Extract the [X, Y] coordinate from the center of the cell holding the provided text.  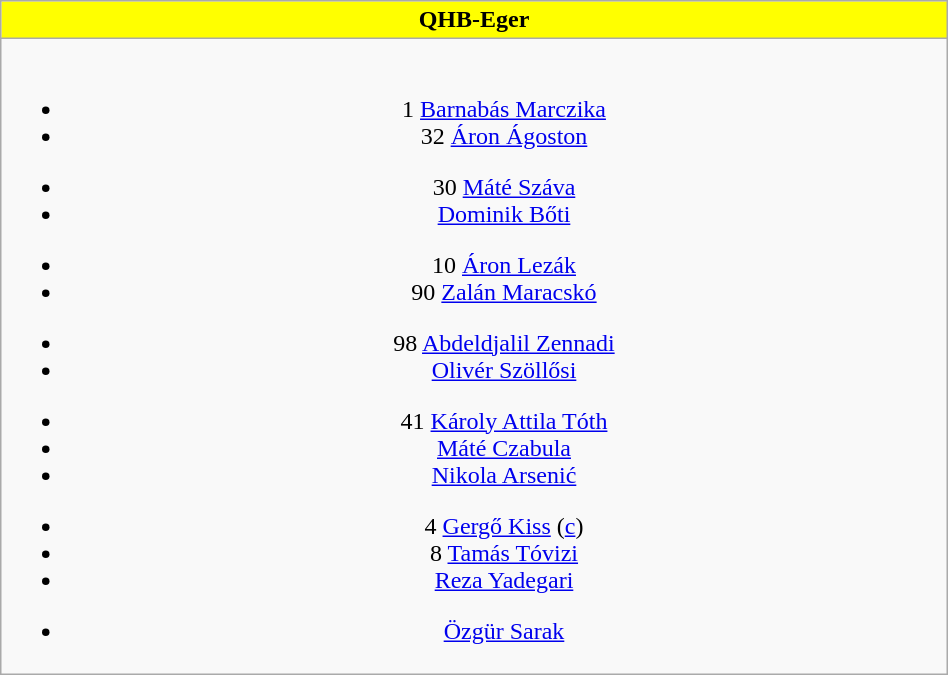
QHB-Eger [474, 20]
